Provide the (x, y) coordinate of the cell's center where the given text is located.  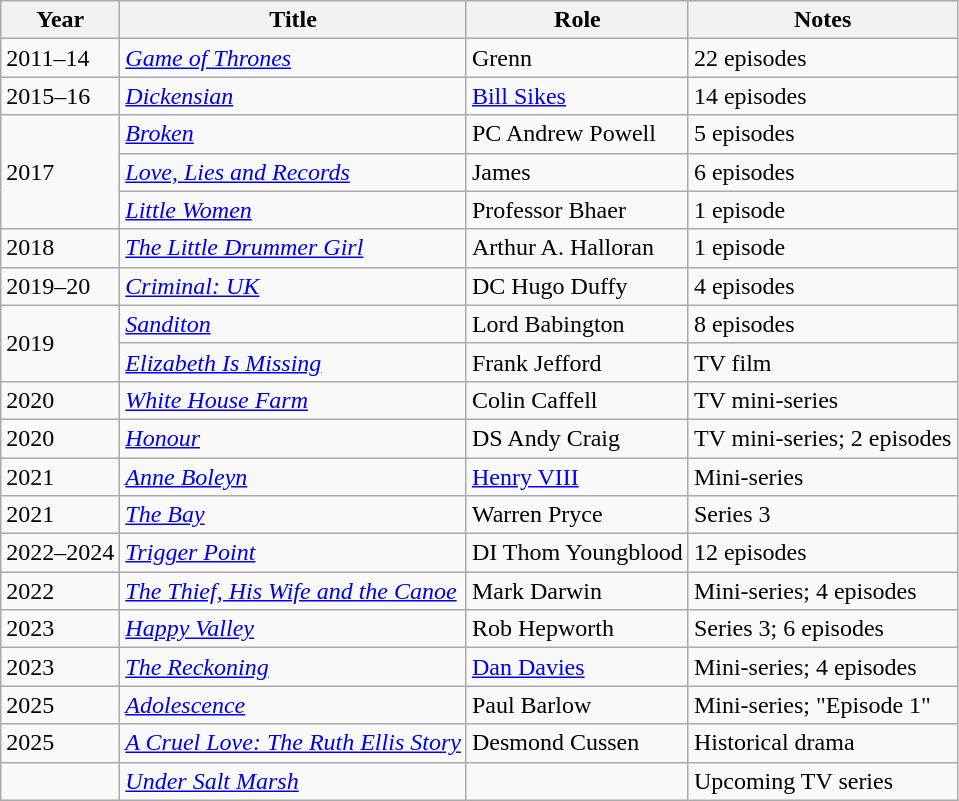
Bill Sikes (577, 96)
Little Women (294, 210)
The Thief, His Wife and the Canoe (294, 591)
5 episodes (822, 134)
Colin Caffell (577, 400)
Broken (294, 134)
Love, Lies and Records (294, 172)
TV mini-series; 2 episodes (822, 438)
James (577, 172)
2015–16 (60, 96)
Paul Barlow (577, 705)
The Bay (294, 515)
Mini-series; "Episode 1" (822, 705)
Notes (822, 20)
Historical drama (822, 743)
2018 (60, 248)
PC Andrew Powell (577, 134)
A Cruel Love: The Ruth Ellis Story (294, 743)
2022–2024 (60, 553)
The Little Drummer Girl (294, 248)
2017 (60, 172)
Under Salt Marsh (294, 781)
Upcoming TV series (822, 781)
4 episodes (822, 286)
The Reckoning (294, 667)
Dan Davies (577, 667)
22 episodes (822, 58)
Grenn (577, 58)
Mini-series (822, 477)
Henry VIII (577, 477)
12 episodes (822, 553)
Series 3; 6 episodes (822, 629)
Sanditon (294, 324)
Lord Babington (577, 324)
2019 (60, 343)
Series 3 (822, 515)
Arthur A. Halloran (577, 248)
Happy Valley (294, 629)
DS Andy Craig (577, 438)
2011–14 (60, 58)
Rob Hepworth (577, 629)
Title (294, 20)
Adolescence (294, 705)
Dickensian (294, 96)
Role (577, 20)
DI Thom Youngblood (577, 553)
Mark Darwin (577, 591)
Anne Boleyn (294, 477)
Year (60, 20)
6 episodes (822, 172)
Elizabeth Is Missing (294, 362)
8 episodes (822, 324)
Frank Jefford (577, 362)
DC Hugo Duffy (577, 286)
Honour (294, 438)
TV mini-series (822, 400)
14 episodes (822, 96)
TV film (822, 362)
Desmond Cussen (577, 743)
Game of Thrones (294, 58)
Trigger Point (294, 553)
Criminal: UK (294, 286)
2022 (60, 591)
2019–20 (60, 286)
Warren Pryce (577, 515)
White House Farm (294, 400)
Professor Bhaer (577, 210)
